Pinpoint the cell where the given text exists, returning its [X, Y] midpoint coordinate. 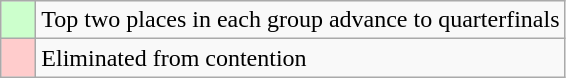
Eliminated from contention [300, 58]
Top two places in each group advance to quarterfinals [300, 20]
